Identify which cell holds the provided text, then report its (x, y) central coordinate. 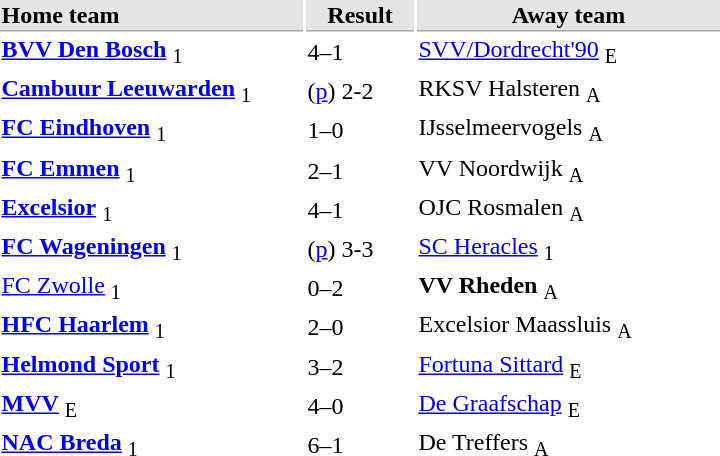
2–0 (360, 327)
(p) 2-2 (360, 92)
1–0 (360, 131)
RKSV Halsteren A (568, 92)
VV Rheden A (568, 288)
De Graafschap E (568, 406)
Home team (152, 16)
FC Emmen 1 (152, 170)
SC Heracles 1 (568, 249)
BVV Den Bosch 1 (152, 52)
3–2 (360, 367)
IJsselmeervogels A (568, 131)
Cambuur Leeuwarden 1 (152, 92)
VV Noordwijk A (568, 170)
Fortuna Sittard E (568, 367)
SVV/Dordrecht'90 E (568, 52)
(p) 3-3 (360, 249)
Away team (568, 16)
FC Eindhoven 1 (152, 131)
FC Zwolle 1 (152, 288)
Excelsior Maassluis A (568, 327)
0–2 (360, 288)
FC Wageningen 1 (152, 249)
OJC Rosmalen A (568, 210)
HFC Haarlem 1 (152, 327)
MVV E (152, 406)
2–1 (360, 170)
Helmond Sport 1 (152, 367)
Result (360, 16)
4–0 (360, 406)
Excelsior 1 (152, 210)
